From the cell containing the given text, extract its center point as (x, y) coordinate. 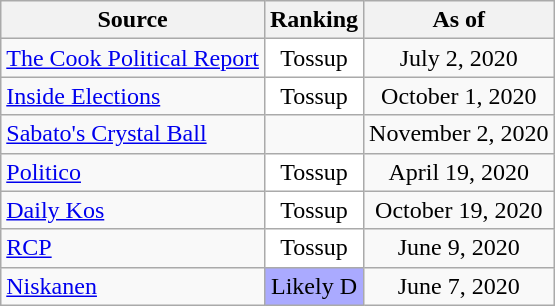
Politico (133, 172)
October 19, 2020 (459, 210)
Daily Kos (133, 210)
November 2, 2020 (459, 134)
Niskanen (133, 286)
April 19, 2020 (459, 172)
Source (133, 20)
June 9, 2020 (459, 248)
Likely D (314, 286)
As of (459, 20)
October 1, 2020 (459, 96)
RCP (133, 248)
Inside Elections (133, 96)
Sabato's Crystal Ball (133, 134)
The Cook Political Report (133, 58)
Ranking (314, 20)
June 7, 2020 (459, 286)
July 2, 2020 (459, 58)
